Provide the [X, Y] coordinate of the cell's center where the given text is located.  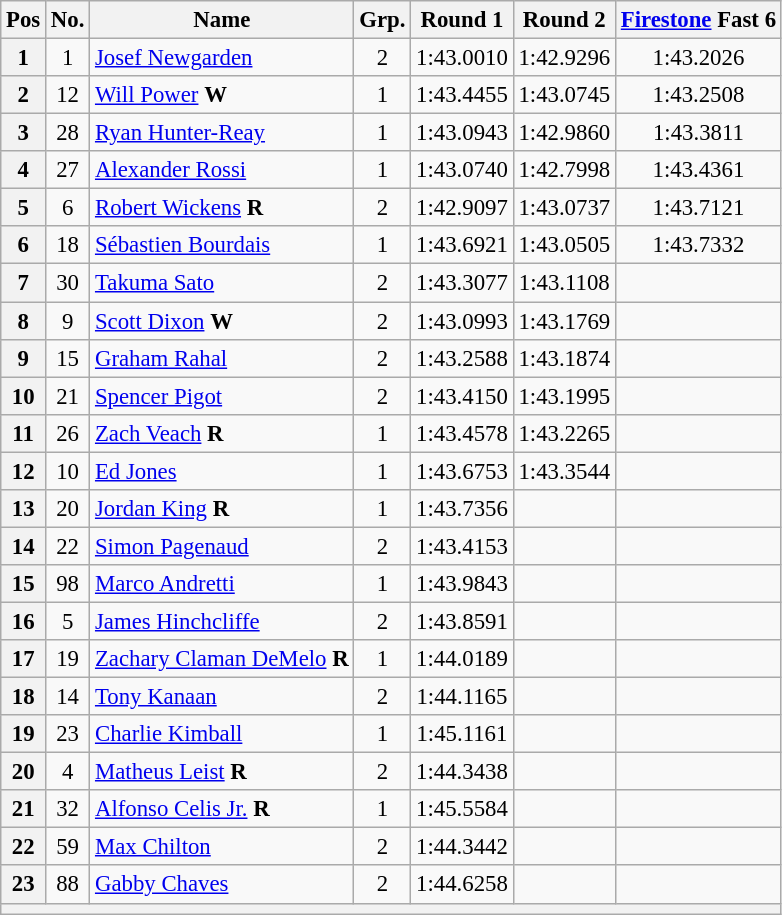
98 [68, 584]
Pos [24, 20]
13 [24, 509]
1:43.4153 [462, 546]
59 [68, 847]
1:43.1874 [564, 358]
1:43.0740 [462, 170]
1:43.0943 [462, 133]
1:44.6258 [462, 885]
Name [222, 20]
26 [68, 433]
Spencer Pigot [222, 396]
Round 1 [462, 20]
1:44.3442 [462, 847]
3 [24, 133]
James Hinchcliffe [222, 621]
Jordan King R [222, 509]
1:43.3077 [462, 283]
17 [24, 659]
Sébastien Bourdais [222, 245]
1:43.7121 [698, 208]
1:44.3438 [462, 772]
Grp. [382, 20]
Robert Wickens R [222, 208]
Alexander Rossi [222, 170]
Simon Pagenaud [222, 546]
1:42.9097 [462, 208]
1:43.4578 [462, 433]
Zach Veach R [222, 433]
Matheus Leist R [222, 772]
1:43.2026 [698, 58]
1:43.0745 [564, 95]
Marco Andretti [222, 584]
7 [24, 283]
1:43.2265 [564, 433]
1:43.3811 [698, 133]
Zachary Claman DeMelo R [222, 659]
Alfonso Celis Jr. R [222, 809]
1:43.3544 [564, 471]
Josef Newgarden [222, 58]
Charlie Kimball [222, 734]
1:43.4455 [462, 95]
Ryan Hunter-Reay [222, 133]
1:43.9843 [462, 584]
30 [68, 283]
1:44.1165 [462, 697]
88 [68, 885]
1:43.0993 [462, 321]
1:43.7356 [462, 509]
27 [68, 170]
1:43.4150 [462, 396]
Ed Jones [222, 471]
1:42.9296 [564, 58]
1:44.0189 [462, 659]
Gabby Chaves [222, 885]
Takuma Sato [222, 283]
1:45.1161 [462, 734]
1:43.1769 [564, 321]
1:43.1995 [564, 396]
1:43.4361 [698, 170]
No. [68, 20]
1:43.8591 [462, 621]
8 [24, 321]
Scott Dixon W [222, 321]
16 [24, 621]
1:43.1108 [564, 283]
Graham Rahal [222, 358]
Tony Kanaan [222, 697]
Round 2 [564, 20]
1:43.0737 [564, 208]
28 [68, 133]
1:43.6753 [462, 471]
1:43.0505 [564, 245]
1:43.0010 [462, 58]
1:43.2588 [462, 358]
Firestone Fast 6 [698, 20]
11 [24, 433]
Will Power W [222, 95]
1:45.5584 [462, 809]
1:43.6921 [462, 245]
Max Chilton [222, 847]
1:43.7332 [698, 245]
1:43.2508 [698, 95]
1:42.9860 [564, 133]
1:42.7998 [564, 170]
32 [68, 809]
